Extract the [X, Y] coordinate from the center of the cell holding the provided text.  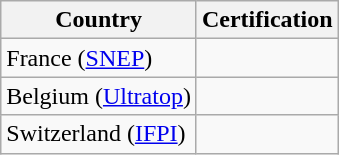
France (SNEP) [99, 58]
Belgium (Ultratop) [99, 96]
Switzerland (IFPI) [99, 134]
Country [99, 20]
Certification [267, 20]
